Detect which cell encompasses the target text, then output its [x, y] center coordinate. 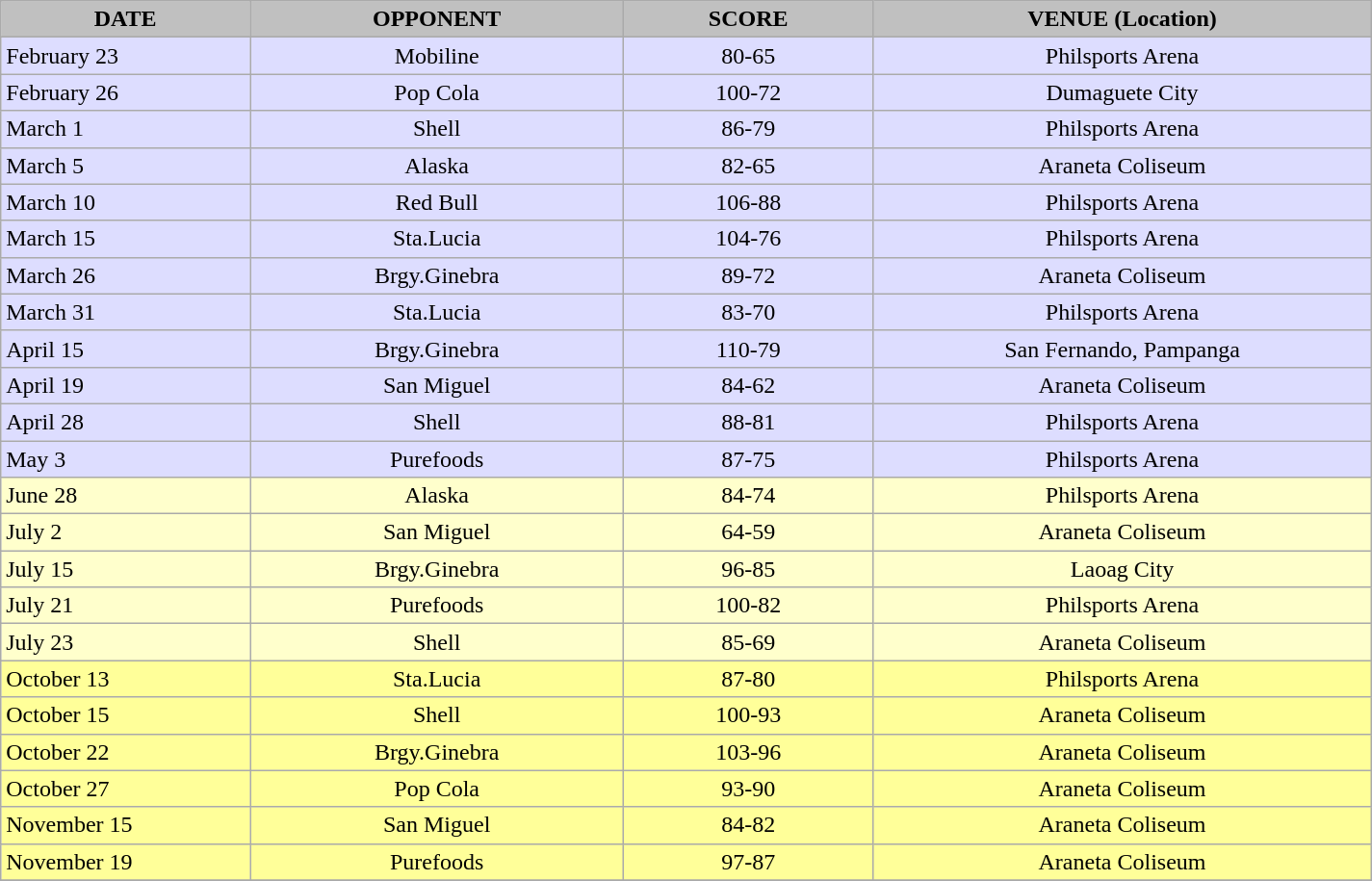
July 21 [125, 606]
March 5 [125, 166]
June 28 [125, 496]
100-72 [749, 92]
100-93 [749, 715]
87-75 [749, 459]
July 23 [125, 642]
100-82 [749, 606]
87-80 [749, 679]
October 13 [125, 679]
88-81 [749, 422]
84-74 [749, 496]
April 15 [125, 349]
November 19 [125, 862]
April 19 [125, 385]
October 15 [125, 715]
93-90 [749, 789]
96-85 [749, 569]
February 26 [125, 92]
104-76 [749, 239]
85-69 [749, 642]
64-59 [749, 532]
July 2 [125, 532]
Red Bull [437, 202]
84-82 [749, 825]
February 23 [125, 56]
97-87 [749, 862]
OPPONENT [437, 19]
October 27 [125, 789]
SCORE [749, 19]
Dumaguete City [1123, 92]
106-88 [749, 202]
March 10 [125, 202]
March 15 [125, 239]
86-79 [749, 129]
VENUE (Location) [1123, 19]
San Fernando, Pampanga [1123, 349]
July 15 [125, 569]
May 3 [125, 459]
March 31 [125, 312]
89-72 [749, 275]
Laoag City [1123, 569]
October 22 [125, 752]
84-62 [749, 385]
Mobiline [437, 56]
110-79 [749, 349]
DATE [125, 19]
83-70 [749, 312]
80-65 [749, 56]
March 1 [125, 129]
March 26 [125, 275]
April 28 [125, 422]
82-65 [749, 166]
November 15 [125, 825]
103-96 [749, 752]
